Return [x, y] of the center of cell containing provided text 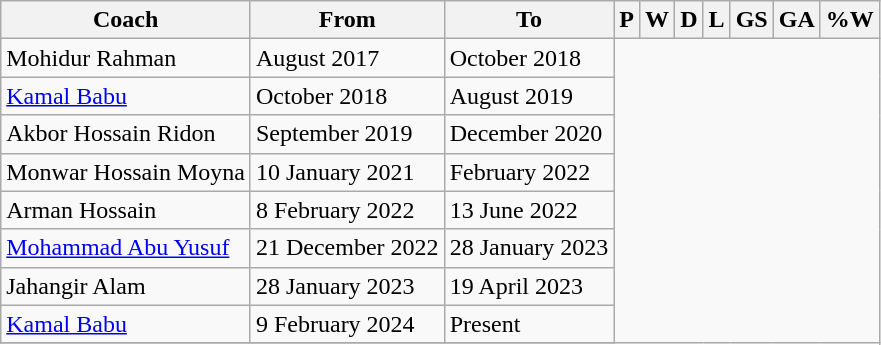
September 2019 [347, 134]
L [716, 20]
13 June 2022 [529, 210]
9 February 2024 [347, 324]
To [529, 20]
Mohammad Abu Yusuf [126, 248]
Arman Hossain [126, 210]
P [627, 20]
21 December 2022 [347, 248]
August 2017 [347, 58]
February 2022 [529, 172]
10 January 2021 [347, 172]
August 2019 [529, 96]
GS [752, 20]
D [689, 20]
December 2020 [529, 134]
From [347, 20]
Jahangir Alam [126, 286]
Present [529, 324]
W [658, 20]
%W [850, 20]
19 April 2023 [529, 286]
GA [796, 20]
Coach [126, 20]
Mohidur Rahman [126, 58]
Monwar Hossain Moyna [126, 172]
Akbor Hossain Ridon [126, 134]
8 February 2022 [347, 210]
